Detect which cell encompasses the target text, then output its [x, y] center coordinate. 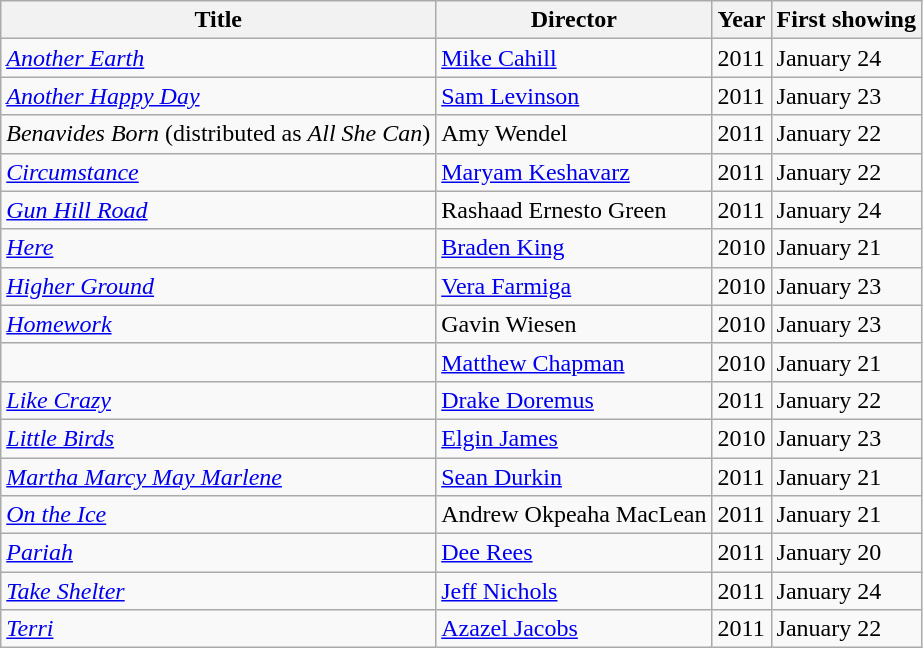
Amy Wendel [574, 134]
Jeff Nichols [574, 591]
On the Ice [218, 515]
Drake Doremus [574, 400]
Title [218, 20]
Pariah [218, 553]
Benavides Born (distributed as All She Can) [218, 134]
Vera Farmiga [574, 286]
Braden King [574, 248]
Elgin James [574, 438]
Take Shelter [218, 591]
January 20 [846, 553]
Andrew Okpeaha MacLean [574, 515]
Circumstance [218, 172]
Like Crazy [218, 400]
Another Earth [218, 58]
Homework [218, 324]
Martha Marcy May Marlene [218, 477]
Another Happy Day [218, 96]
Mike Cahill [574, 58]
Terri [218, 629]
Gun Hill Road [218, 210]
Gavin Wiesen [574, 324]
Azazel Jacobs [574, 629]
Rashaad Ernesto Green [574, 210]
Maryam Keshavarz [574, 172]
First showing [846, 20]
Matthew Chapman [574, 362]
Higher Ground [218, 286]
Dee Rees [574, 553]
Sean Durkin [574, 477]
Year [742, 20]
Director [574, 20]
Little Birds [218, 438]
Here [218, 248]
Sam Levinson [574, 96]
